Find where the given text appears and provide that cell's center as (x, y) coordinate. 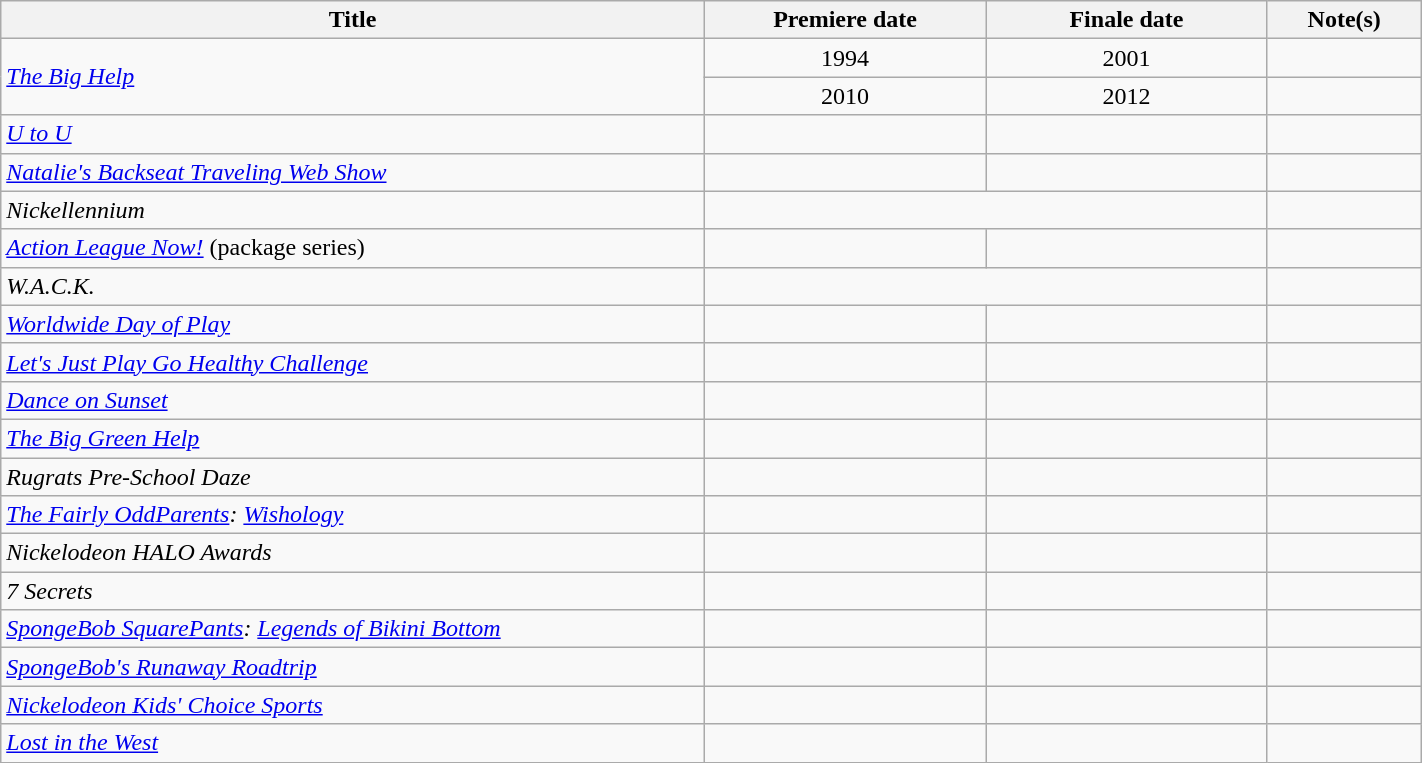
The Fairly OddParents: Wishology (353, 515)
2012 (1126, 96)
Natalie's Backseat Traveling Web Show (353, 172)
7 Secrets (353, 591)
Lost in the West (353, 743)
Dance on Sunset (353, 400)
Let's Just Play Go Healthy Challenge (353, 362)
Rugrats Pre-School Daze (353, 477)
SpongeBob SquarePants: Legends of Bikini Bottom (353, 629)
Premiere date (844, 20)
2001 (1126, 58)
Worldwide Day of Play (353, 324)
The Big Help (353, 77)
Title (353, 20)
Note(s) (1344, 20)
Nickellennium (353, 210)
Nickelodeon Kids' Choice Sports (353, 705)
Action League Now! (package series) (353, 248)
Finale date (1126, 20)
2010 (844, 96)
The Big Green Help (353, 438)
1994 (844, 58)
W.A.C.K. (353, 286)
SpongeBob's Runaway Roadtrip (353, 667)
U to U (353, 134)
Nickelodeon HALO Awards (353, 553)
